Determine the (x, y) coordinate at the center of the cell enclosing the given text.  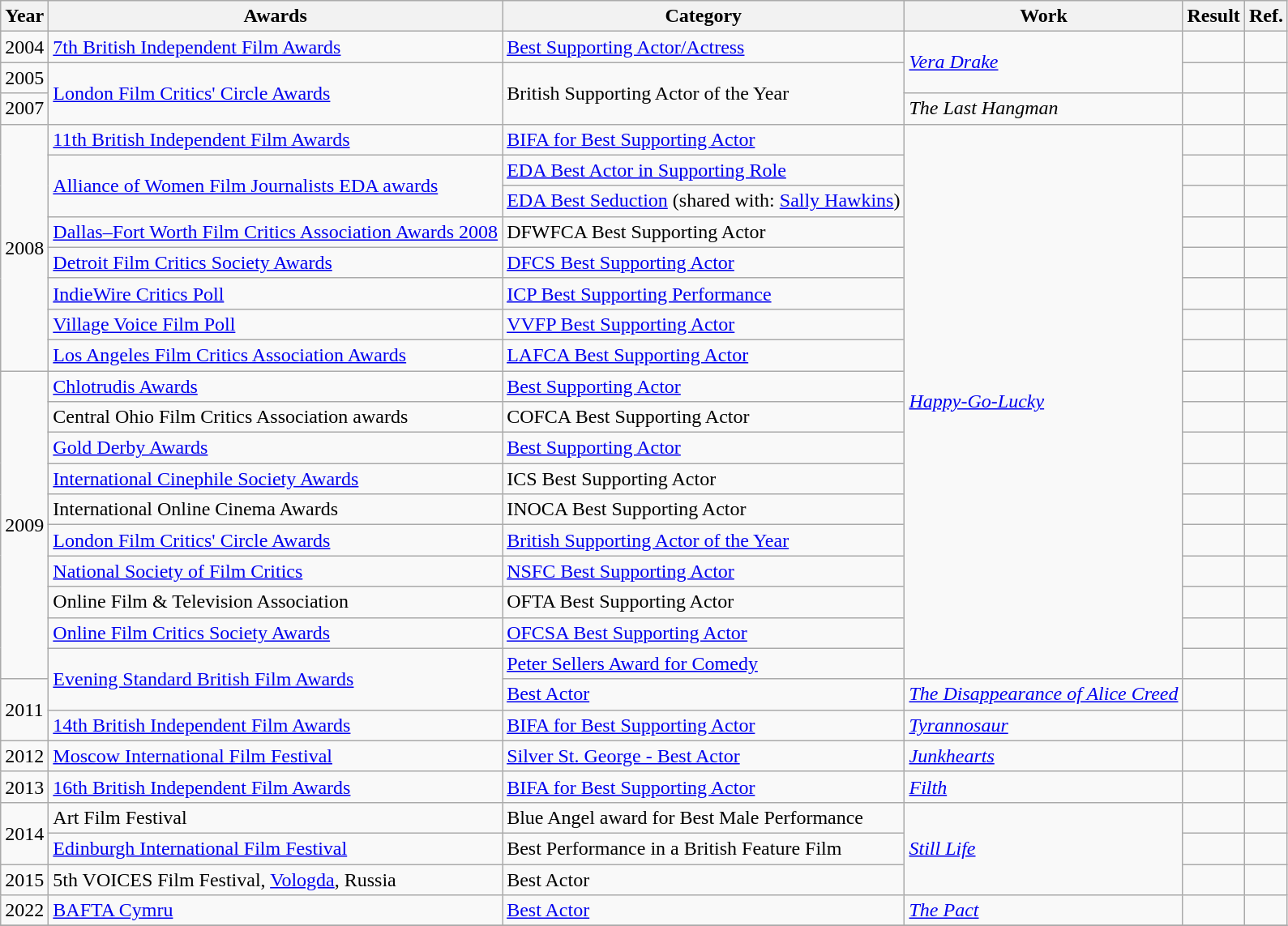
ICS Best Supporting Actor (704, 479)
Edinburgh International Film Festival (276, 848)
Still Life (1044, 848)
Central Ohio Film Critics Association awards (276, 417)
Ref. (1266, 16)
Vera Drake (1044, 62)
16th British Independent Film Awards (276, 787)
Junkhearts (1044, 756)
The Pact (1044, 911)
2007 (24, 109)
2015 (24, 879)
Chlotrudis Awards (276, 386)
Filth (1044, 787)
2011 (24, 710)
The Disappearance of Alice Creed (1044, 694)
2009 (24, 525)
Art Film Festival (276, 817)
ICP Best Supporting Performance (704, 293)
14th British Independent Film Awards (276, 725)
Result (1213, 16)
Work (1044, 16)
Best Supporting Actor/Actress (704, 47)
Category (704, 16)
The Last Hangman (1044, 109)
11th British Independent Film Awards (276, 139)
EDA Best Seduction (shared with: Sally Hawkins) (704, 201)
Peter Sellers Award for Comedy (704, 664)
NSFC Best Supporting Actor (704, 571)
Alliance of Women Film Journalists EDA awards (276, 186)
2005 (24, 78)
Moscow International Film Festival (276, 756)
Blue Angel award for Best Male Performance (704, 817)
Tyrannosaur (1044, 725)
Detroit Film Critics Society Awards (276, 262)
Happy-Go-Lucky (1044, 402)
OFCSA Best Supporting Actor (704, 633)
LAFCA Best Supporting Actor (704, 355)
Online Film Critics Society Awards (276, 633)
2012 (24, 756)
2014 (24, 833)
Silver St. George - Best Actor (704, 756)
2022 (24, 911)
Evening Standard British Film Awards (276, 679)
DFWFCA Best Supporting Actor (704, 232)
Year (24, 16)
International Cinephile Society Awards (276, 479)
IndieWire Critics Poll (276, 293)
Gold Derby Awards (276, 448)
7th British Independent Film Awards (276, 47)
EDA Best Actor in Supporting Role (704, 170)
Los Angeles Film Critics Association Awards (276, 355)
2013 (24, 787)
Awards (276, 16)
Best Performance in a British Feature Film (704, 848)
VVFP Best Supporting Actor (704, 324)
National Society of Film Critics (276, 571)
2008 (24, 247)
BAFTA Cymru (276, 911)
2004 (24, 47)
5th VOICES Film Festival, Vologda, Russia (276, 879)
International Online Cinema Awards (276, 510)
Online Film & Television Association (276, 602)
COFCA Best Supporting Actor (704, 417)
INOCA Best Supporting Actor (704, 510)
Dallas–Fort Worth Film Critics Association Awards 2008 (276, 232)
Village Voice Film Poll (276, 324)
OFTA Best Supporting Actor (704, 602)
DFCS Best Supporting Actor (704, 262)
